Find where the given text appears and provide that cell's center as (X, Y) coordinate. 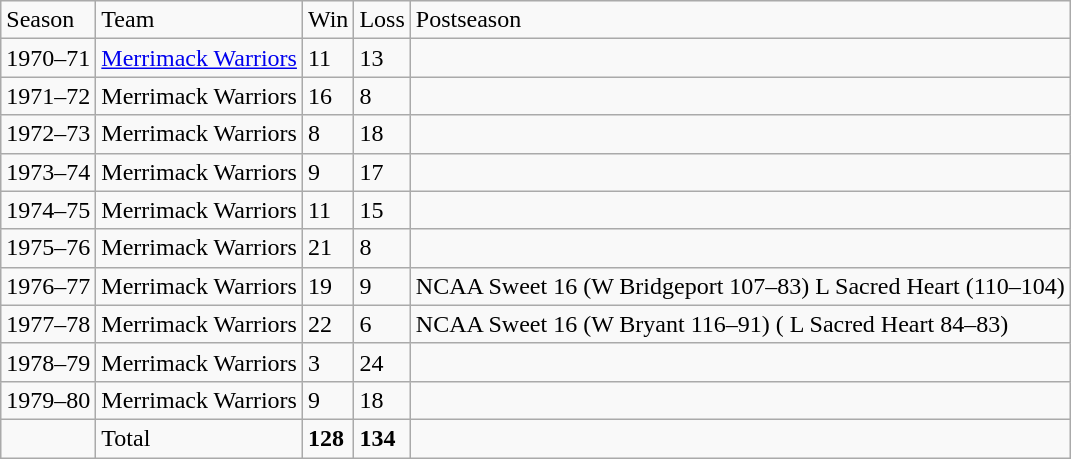
134 (382, 438)
Team (200, 20)
1976–77 (48, 286)
Season (48, 20)
1970–71 (48, 58)
1973–74 (48, 172)
1971–72 (48, 96)
1979–80 (48, 400)
NCAA Sweet 16 (W Bridgeport 107–83) L Sacred Heart (110–104) (740, 286)
1978–79 (48, 362)
Win (328, 20)
Total (200, 438)
15 (382, 210)
Loss (382, 20)
13 (382, 58)
19 (328, 286)
1977–78 (48, 324)
NCAA Sweet 16 (W Bryant 116–91) ( L Sacred Heart 84–83) (740, 324)
22 (328, 324)
1975–76 (48, 248)
21 (328, 248)
24 (382, 362)
1972–73 (48, 134)
17 (382, 172)
Postseason (740, 20)
128 (328, 438)
1974–75 (48, 210)
3 (328, 362)
6 (382, 324)
16 (328, 96)
